Locate the cell with the specified text and output its [X, Y] center coordinate. 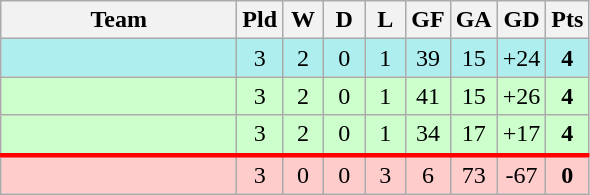
GF [428, 20]
41 [428, 96]
Pts [568, 20]
W [304, 20]
Pld [260, 20]
73 [474, 174]
GA [474, 20]
34 [428, 135]
L [386, 20]
17 [474, 135]
GD [522, 20]
+24 [522, 58]
+17 [522, 135]
6 [428, 174]
-67 [522, 174]
Team [119, 20]
39 [428, 58]
+26 [522, 96]
D [344, 20]
